Scan for the cell matching the given text and deliver its [x, y] coordinate at center. 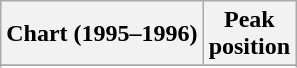
Chart (1995–1996) [102, 34]
Peak position [249, 34]
